Pinpoint the cell where the given text exists, returning its [x, y] midpoint coordinate. 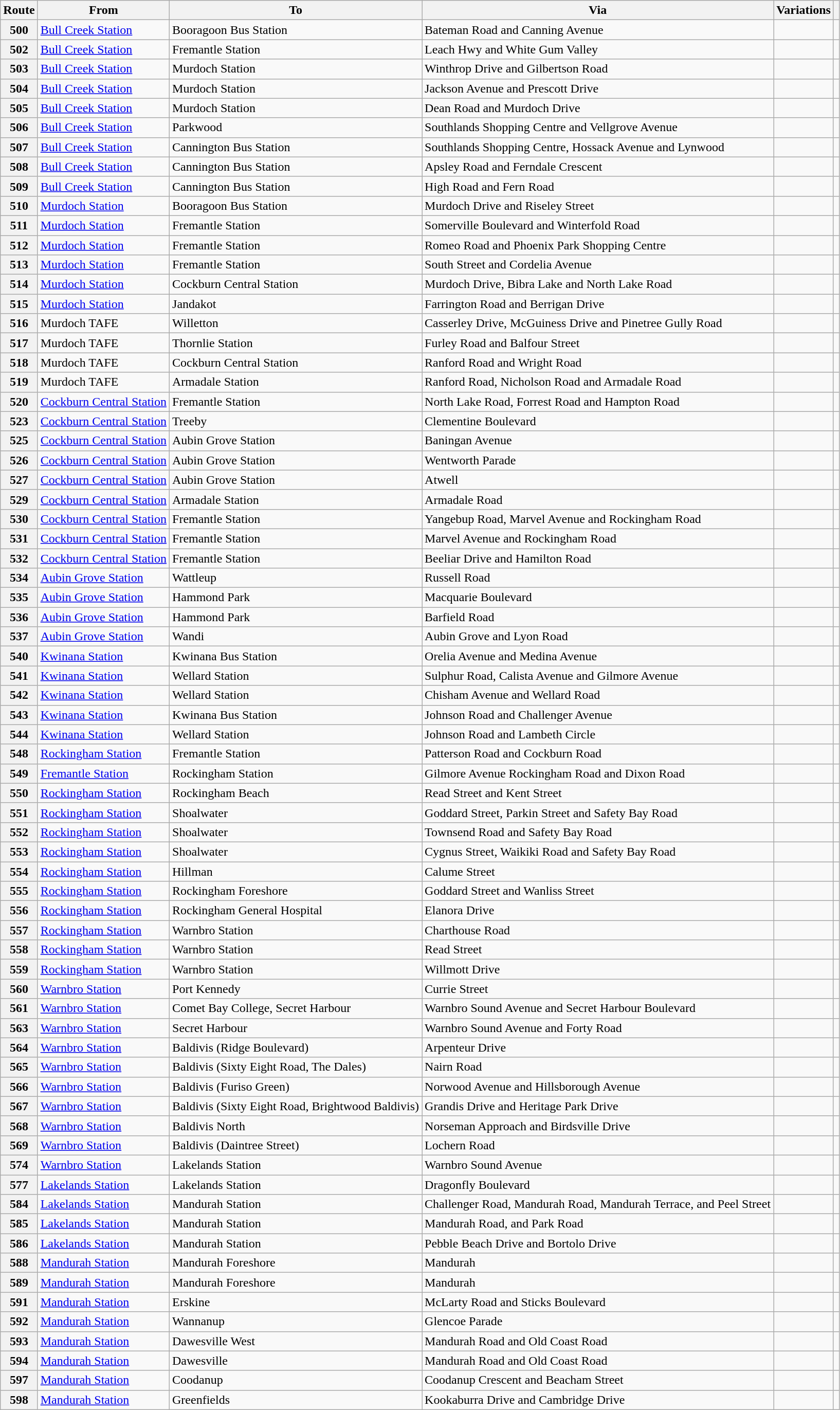
Goddard Street, Parkin Street and Safety Bay Road [598, 812]
529 [19, 499]
Rockingham Beach [296, 793]
Warnbro Sound Avenue and Secret Harbour Boulevard [598, 1008]
556 [19, 911]
560 [19, 989]
530 [19, 519]
Willetton [296, 323]
Baldivis North [296, 1126]
Norwood Avenue and Hillsborough Avenue [598, 1087]
Atwell [598, 480]
Patterson Road and Cockburn Road [598, 754]
594 [19, 1361]
584 [19, 1204]
Romeo Road and Phoenix Park Shopping Centre [598, 245]
Jackson Avenue and Prescott Drive [598, 88]
518 [19, 363]
550 [19, 793]
Baldivis (Furiso Green) [296, 1087]
553 [19, 852]
Aubin Grove and Lyon Road [598, 637]
519 [19, 382]
Bateman Road and Canning Avenue [598, 30]
Challenger Road, Mandurah Road, Mandurah Terrace, and Peel Street [598, 1204]
520 [19, 402]
Elanora Drive [598, 911]
Dawesville [296, 1361]
554 [19, 872]
514 [19, 284]
Russell Road [598, 578]
Baldivis (Sixty Eight Road, Brightwood Baldivis) [296, 1106]
Southlands Shopping Centre and Vellgrove Avenue [598, 128]
512 [19, 245]
Macquarie Boulevard [598, 598]
Parkwood [296, 128]
526 [19, 460]
500 [19, 30]
544 [19, 734]
Wannanup [296, 1322]
589 [19, 1282]
Yangebup Road, Marvel Avenue and Rockingham Road [598, 519]
Townsend Road and Safety Bay Road [598, 832]
515 [19, 304]
Calume Street [598, 872]
Coodanup [296, 1380]
592 [19, 1322]
Winthrop Drive and Gilbertson Road [598, 69]
Furley Road and Balfour Street [598, 343]
Dawesville West [296, 1341]
Dean Road and Murdoch Drive [598, 108]
Treeby [296, 421]
Willmott Drive [598, 969]
Read Street and Kent Street [598, 793]
586 [19, 1243]
531 [19, 538]
564 [19, 1047]
558 [19, 950]
Leach Hwy and White Gum Valley [598, 49]
Greenfields [296, 1400]
Baningan Avenue [598, 441]
McLarty Road and Sticks Boulevard [598, 1302]
Apsley Road and Ferndale Crescent [598, 167]
Via [598, 10]
Ranford Road and Wright Road [598, 363]
Read Street [598, 950]
Wattleup [296, 578]
Lochern Road [598, 1145]
Somerville Boulevard and Winterfold Road [598, 225]
536 [19, 617]
506 [19, 128]
555 [19, 891]
Pebble Beach Drive and Bortolo Drive [598, 1243]
Erskine [296, 1302]
534 [19, 578]
574 [19, 1165]
Thornlie Station [296, 343]
551 [19, 812]
Warnbro Sound Avenue and Forty Road [598, 1028]
561 [19, 1008]
Orelia Avenue and Medina Avenue [598, 656]
Casserley Drive, McGuiness Drive and Pinetree Gully Road [598, 323]
Charthouse Road [598, 930]
Gilmore Avenue Rockingham Road and Dixon Road [598, 773]
Murdoch Drive and Riseley Street [598, 206]
South Street and Cordelia Avenue [598, 265]
597 [19, 1380]
516 [19, 323]
Baldivis (Sixty Eight Road, The Dales) [296, 1067]
Comet Bay College, Secret Harbour [296, 1008]
Chisham Avenue and Wellard Road [598, 695]
523 [19, 421]
Coodanup Crescent and Beacham Street [598, 1380]
513 [19, 265]
535 [19, 598]
527 [19, 480]
505 [19, 108]
Baldivis (Daintree Street) [296, 1145]
504 [19, 88]
Arpenteur Drive [598, 1047]
591 [19, 1302]
Jandakot [296, 304]
548 [19, 754]
566 [19, 1087]
569 [19, 1145]
Dragonfly Boulevard [598, 1184]
543 [19, 715]
Secret Harbour [296, 1028]
541 [19, 676]
Clementine Boulevard [598, 421]
Beeliar Drive and Hamilton Road [598, 558]
588 [19, 1263]
517 [19, 343]
552 [19, 832]
540 [19, 656]
Barfield Road [598, 617]
577 [19, 1184]
Johnson Road and Challenger Avenue [598, 715]
Farrington Road and Berrigan Drive [598, 304]
Currie Street [598, 989]
To [296, 10]
509 [19, 186]
Glencoe Parade [598, 1322]
568 [19, 1126]
Rockingham Foreshore [296, 891]
549 [19, 773]
Mandurah Road, and Park Road [598, 1224]
Southlands Shopping Centre, Hossack Avenue and Lynwood [598, 147]
Variations [804, 10]
598 [19, 1400]
557 [19, 930]
Norseman Approach and Birdsville Drive [598, 1126]
Murdoch Drive, Bibra Lake and North Lake Road [598, 284]
Route [19, 10]
Johnson Road and Lambeth Circle [598, 734]
Ranford Road, Nicholson Road and Armadale Road [598, 382]
508 [19, 167]
Kookaburra Drive and Cambridge Drive [598, 1400]
Sulphur Road, Calista Avenue and Gilmore Avenue [598, 676]
511 [19, 225]
Wentworth Parade [598, 460]
Marvel Avenue and Rockingham Road [598, 538]
585 [19, 1224]
Hillman [296, 872]
563 [19, 1028]
567 [19, 1106]
Rockingham General Hospital [296, 911]
High Road and Fern Road [598, 186]
510 [19, 206]
Armadale Road [598, 499]
Baldivis (Ridge Boulevard) [296, 1047]
Grandis Drive and Heritage Park Drive [598, 1106]
Wandi [296, 637]
Nairn Road [598, 1067]
503 [19, 69]
Goddard Street and Wanliss Street [598, 891]
542 [19, 695]
Cygnus Street, Waikiki Road and Safety Bay Road [598, 852]
From [103, 10]
532 [19, 558]
593 [19, 1341]
502 [19, 49]
525 [19, 441]
537 [19, 637]
565 [19, 1067]
Warnbro Sound Avenue [598, 1165]
559 [19, 969]
Port Kennedy [296, 989]
North Lake Road, Forrest Road and Hampton Road [598, 402]
507 [19, 147]
